Find where the given text appears and provide that cell's center as (x, y) coordinate. 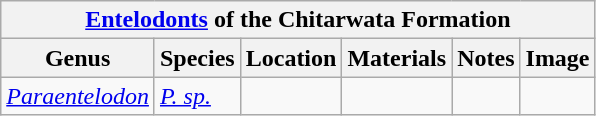
Materials (397, 58)
Species (197, 58)
Paraentelodon (78, 96)
Image (558, 58)
Genus (78, 58)
Entelodonts of the Chitarwata Formation (298, 20)
Location (291, 58)
P. sp. (197, 96)
Notes (486, 58)
